Return [X, Y] of the center of cell containing provided text 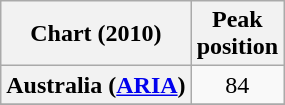
84 [237, 85]
Chart (2010) [96, 34]
Australia (ARIA) [96, 85]
Peak position [237, 34]
